Output the (X, Y) coordinate of the center of the cell containing the given text.  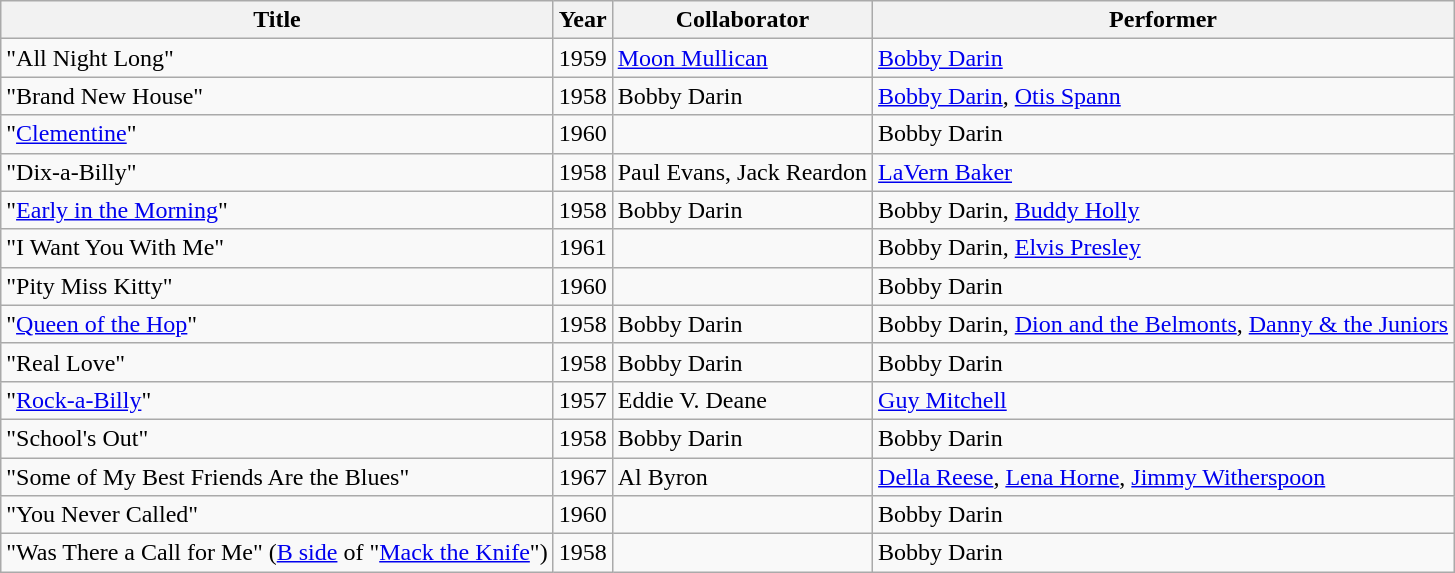
Eddie V. Deane (742, 400)
LaVern Baker (1164, 172)
Bobby Darin, Dion and the Belmonts, Danny & the Juniors (1164, 324)
1959 (582, 58)
"Pity Miss Kitty" (277, 286)
"All Night Long" (277, 58)
"Real Love" (277, 362)
"Queen of the Hop" (277, 324)
Collaborator (742, 20)
"Clementine" (277, 134)
Paul Evans, Jack Reardon (742, 172)
Bobby Darin, Otis Spann (1164, 96)
Moon Mullican (742, 58)
"I Want You With Me" (277, 248)
"Was There a Call for Me" (B side of "Mack the Knife") (277, 553)
"Dix-a-Billy" (277, 172)
"School's Out" (277, 438)
1961 (582, 248)
"Some of My Best Friends Are the Blues" (277, 477)
"Early in the Morning" (277, 210)
Title (277, 20)
Bobby Darin, Buddy Holly (1164, 210)
1967 (582, 477)
Year (582, 20)
Performer (1164, 20)
Bobby Darin, Elvis Presley (1164, 248)
Al Byron (742, 477)
1957 (582, 400)
"You Never Called" (277, 515)
Della Reese, Lena Horne, Jimmy Witherspoon (1164, 477)
Guy Mitchell (1164, 400)
"Rock-a-Billy" (277, 400)
"Brand New House" (277, 96)
